Identify which cell holds the provided text, then report its [X, Y] central coordinate. 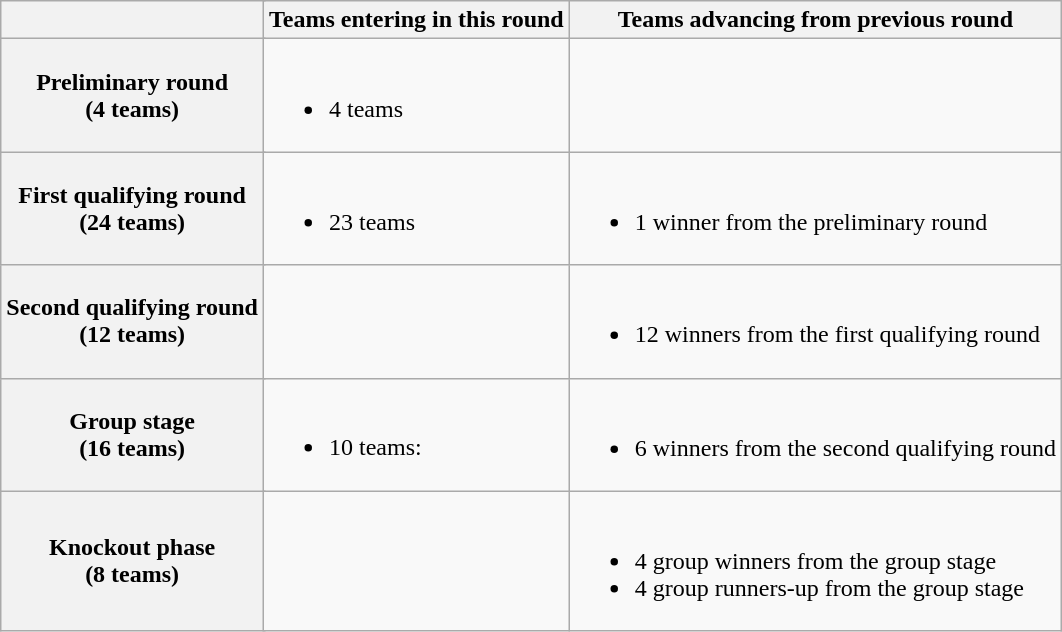
4 group winners from the group stage4 group runners-up from the group stage [815, 561]
6 winners from the second qualifying round [815, 434]
Second qualifying round(12 teams) [132, 322]
1 winner from the preliminary round [815, 208]
Teams advancing from previous round [815, 20]
Group stage(16 teams) [132, 434]
23 teams [416, 208]
12 winners from the first qualifying round [815, 322]
Knockout phase(8 teams) [132, 561]
4 teams [416, 96]
First qualifying round(24 teams) [132, 208]
Teams entering in this round [416, 20]
10 teams: [416, 434]
Preliminary round(4 teams) [132, 96]
